Extract the [x, y] coordinate from the center of the cell holding the provided text.  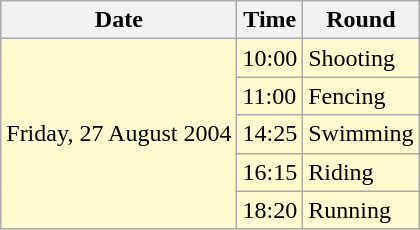
11:00 [270, 96]
Running [361, 210]
Riding [361, 172]
Fencing [361, 96]
10:00 [270, 58]
Friday, 27 August 2004 [119, 134]
Time [270, 20]
Date [119, 20]
Round [361, 20]
16:15 [270, 172]
Shooting [361, 58]
Swimming [361, 134]
18:20 [270, 210]
14:25 [270, 134]
